Find where the given text appears and provide that cell's center as (x, y) coordinate. 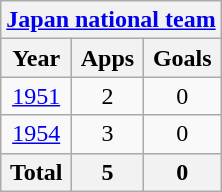
3 (108, 134)
1954 (36, 134)
2 (108, 96)
5 (108, 172)
1951 (36, 96)
Year (36, 58)
Apps (108, 58)
Total (36, 172)
Goals (182, 58)
Japan national team (111, 20)
